From the cell containing the given text, extract its center point as [x, y] coordinate. 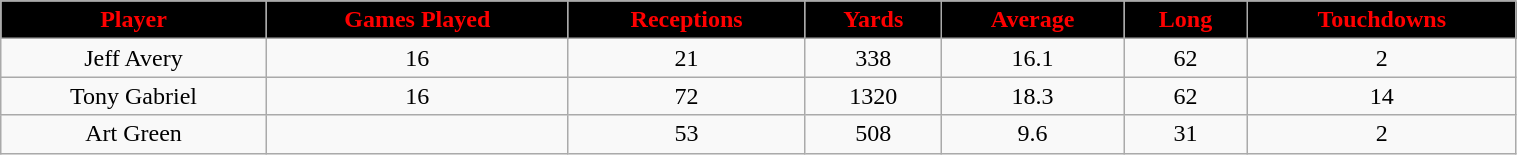
Tony Gabriel [134, 96]
31 [1186, 134]
Jeff Avery [134, 58]
16.1 [1033, 58]
14 [1382, 96]
9.6 [1033, 134]
Touchdowns [1382, 20]
Long [1186, 20]
Average [1033, 20]
53 [686, 134]
Yards [874, 20]
508 [874, 134]
72 [686, 96]
21 [686, 58]
Games Played [417, 20]
Player [134, 20]
Art Green [134, 134]
18.3 [1033, 96]
Receptions [686, 20]
338 [874, 58]
1320 [874, 96]
